Locate the cell with the specified text and output its (X, Y) center coordinate. 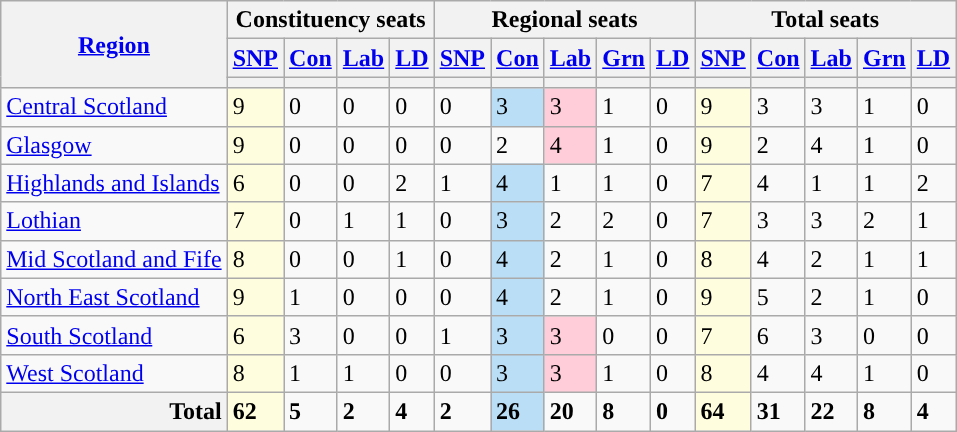
West Scotland (114, 373)
64 (723, 411)
Mid Scotland and Fife (114, 259)
20 (570, 411)
Region (114, 44)
62 (255, 411)
Lothian (114, 221)
Constituency seats (330, 20)
South Scotland (114, 335)
Glasgow (114, 145)
Highlands and Islands (114, 183)
22 (831, 411)
Total seats (826, 20)
Central Scotland (114, 107)
31 (778, 411)
26 (518, 411)
North East Scotland (114, 297)
Total (114, 411)
Regional seats (564, 20)
